Locate the cell with the specified text and output its (x, y) center coordinate. 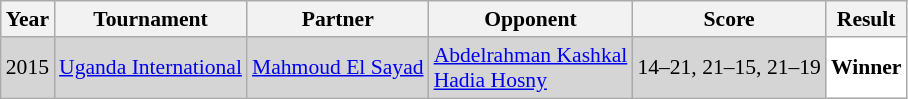
2015 (28, 68)
14–21, 21–15, 21–19 (729, 68)
Year (28, 19)
Mahmoud El Sayad (338, 68)
Uganda International (150, 68)
Partner (338, 19)
Tournament (150, 19)
Abdelrahman Kashkal Hadia Hosny (531, 68)
Opponent (531, 19)
Result (866, 19)
Score (729, 19)
Winner (866, 68)
